Provide the (X, Y) coordinate of the cell's center where the given text is located.  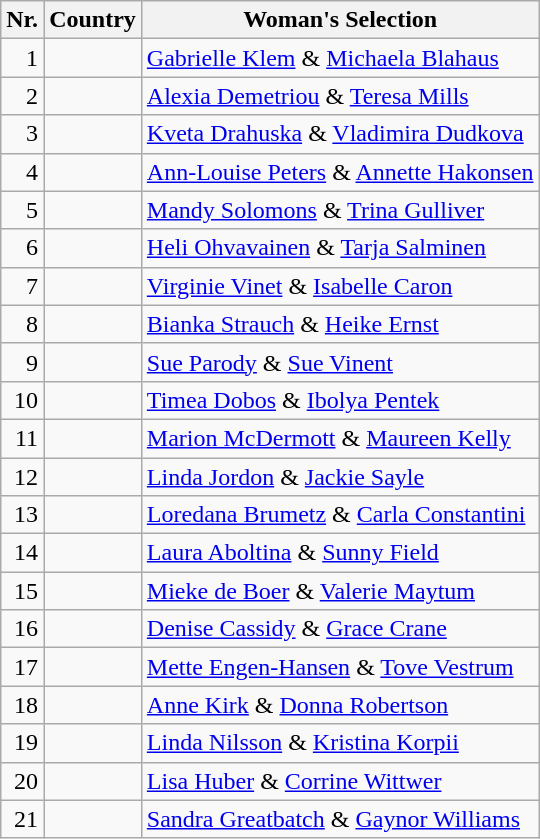
Country (93, 20)
Kveta Drahuska & Vladimira Dudkova (340, 134)
3 (22, 134)
17 (22, 667)
Nr. (22, 20)
Timea Dobos & Ibolya Pentek (340, 400)
Mandy Solomons & Trina Gulliver (340, 210)
14 (22, 553)
Gabrielle Klem & Michaela Blahaus (340, 58)
Marion McDermott & Maureen Kelly (340, 438)
10 (22, 400)
Sandra Greatbatch & Gaynor Williams (340, 819)
8 (22, 324)
7 (22, 286)
6 (22, 248)
Denise Cassidy & Grace Crane (340, 629)
19 (22, 743)
1 (22, 58)
4 (22, 172)
Virginie Vinet & Isabelle Caron (340, 286)
15 (22, 591)
Lisa Huber & Corrine Wittwer (340, 781)
2 (22, 96)
Woman's Selection (340, 20)
Anne Kirk & Donna Robertson (340, 705)
12 (22, 477)
Mieke de Boer & Valerie Maytum (340, 591)
5 (22, 210)
Alexia Demetriou & Teresa Mills (340, 96)
16 (22, 629)
Ann-Louise Peters & Annette Hakonsen (340, 172)
Mette Engen-Hansen & Tove Vestrum (340, 667)
Linda Jordon & Jackie Sayle (340, 477)
Bianka Strauch & Heike Ernst (340, 324)
13 (22, 515)
18 (22, 705)
11 (22, 438)
Heli Ohvavainen & Tarja Salminen (340, 248)
9 (22, 362)
21 (22, 819)
20 (22, 781)
Sue Parody & Sue Vinent (340, 362)
Laura Aboltina & Sunny Field (340, 553)
Loredana Brumetz & Carla Constantini (340, 515)
Linda Nilsson & Kristina Korpii (340, 743)
